Determine the [X, Y] coordinate at the center of the cell enclosing the given text.  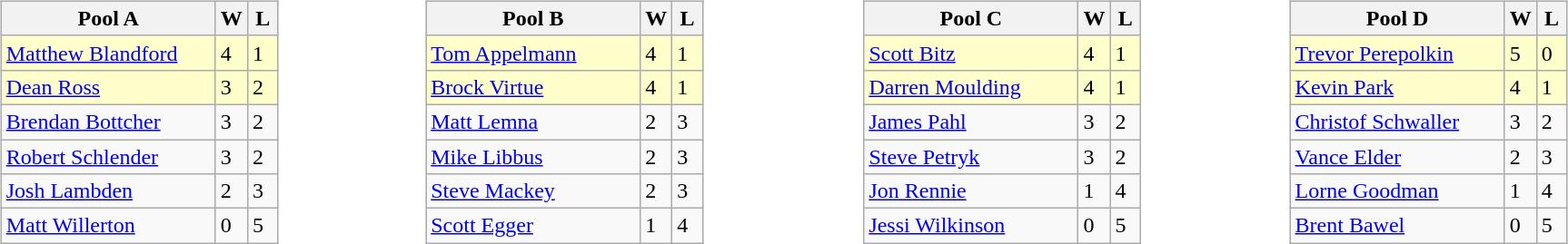
Darren Moulding [971, 87]
Robert Schlender [108, 157]
Pool B [533, 18]
Kevin Park [1397, 87]
Pool A [108, 18]
Lorne Goodman [1397, 191]
Steve Mackey [533, 191]
Steve Petryk [971, 157]
Mike Libbus [533, 157]
Pool D [1397, 18]
Vance Elder [1397, 157]
Trevor Perepolkin [1397, 53]
Josh Lambden [108, 191]
James Pahl [971, 122]
Matthew Blandford [108, 53]
Brendan Bottcher [108, 122]
Brock Virtue [533, 87]
Pool C [971, 18]
Tom Appelmann [533, 53]
Jessi Wilkinson [971, 226]
Scott Bitz [971, 53]
Christof Schwaller [1397, 122]
Jon Rennie [971, 191]
Scott Egger [533, 226]
Dean Ross [108, 87]
Brent Bawel [1397, 226]
Matt Willerton [108, 226]
Matt Lemna [533, 122]
